Locate the cell with the specified text and output its [X, Y] center coordinate. 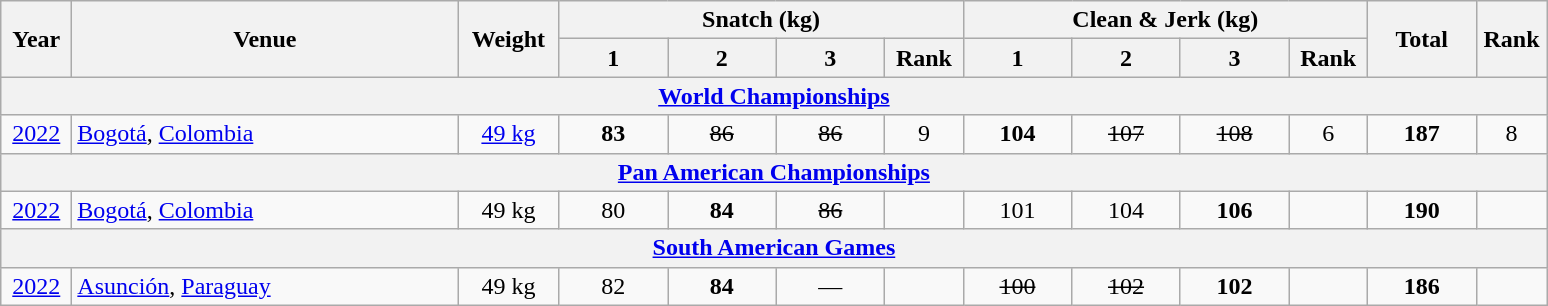
190 [1422, 210]
World Championships [774, 96]
6 [1328, 134]
Asunción, Paraguay [265, 286]
South American Games [774, 248]
8 [1512, 134]
82 [614, 286]
Weight [508, 39]
83 [614, 134]
Total [1422, 39]
107 [1126, 134]
Clean & Jerk (kg) [1165, 20]
186 [1422, 286]
80 [614, 210]
106 [1234, 210]
Pan American Championships [774, 172]
100 [1018, 286]
108 [1234, 134]
187 [1422, 134]
101 [1018, 210]
Venue [265, 39]
Snatch (kg) [761, 20]
9 [924, 134]
— [830, 286]
Year [36, 39]
